Return (x, y) of the center of cell containing provided text 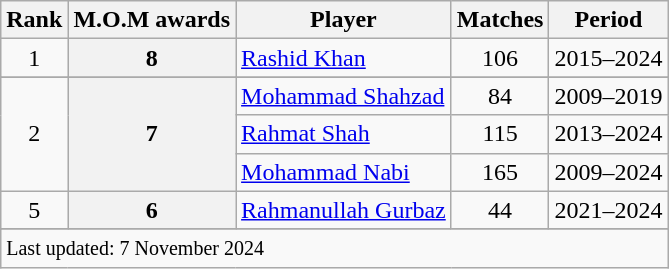
2015–2024 (608, 58)
2009–2019 (608, 96)
5 (34, 210)
Rashid Khan (344, 58)
M.O.M awards (152, 20)
Mohammad Nabi (344, 172)
2 (34, 134)
165 (500, 172)
Last updated: 7 November 2024 (334, 248)
Player (344, 20)
1 (34, 58)
Rahmanullah Gurbaz (344, 210)
2013–2024 (608, 134)
84 (500, 96)
2009–2024 (608, 172)
Rahmat Shah (344, 134)
Period (608, 20)
6 (152, 210)
2021–2024 (608, 210)
Mohammad Shahzad (344, 96)
44 (500, 210)
7 (152, 134)
106 (500, 58)
Matches (500, 20)
8 (152, 58)
Rank (34, 20)
115 (500, 134)
